Determine the [X, Y] coordinate at the center of the cell enclosing the given text.  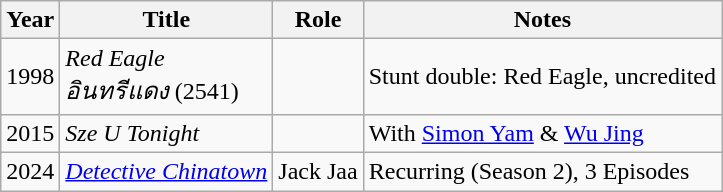
Detective Chinatown [166, 171]
Sze U Tonight [166, 133]
Recurring (Season 2), 3 Episodes [542, 171]
Jack Jaa [318, 171]
Notes [542, 20]
2024 [30, 171]
Red Eagleอินทรีแดง (2541) [166, 77]
Title [166, 20]
Stunt double: Red Eagle, uncredited [542, 77]
Year [30, 20]
1998 [30, 77]
2015 [30, 133]
With Simon Yam & Wu Jing [542, 133]
Role [318, 20]
